Return the [X, Y] coordinate for the center point of the cell that contains the specified text.  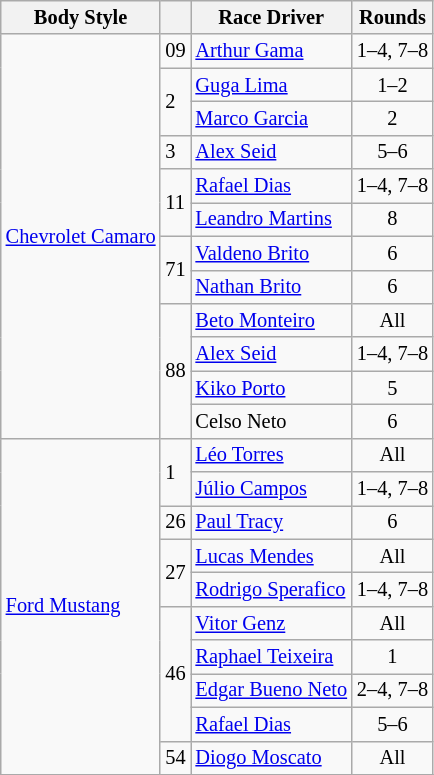
3 [175, 152]
Vitor Genz [272, 623]
Body Style [81, 17]
Kiko Porto [272, 388]
Lucas Mendes [272, 556]
Paul Tracy [272, 522]
Diogo Moscato [272, 758]
27 [175, 572]
Ford Mustang [81, 606]
09 [175, 51]
2–4, 7–8 [392, 690]
5 [392, 388]
Nathan Brito [272, 287]
Raphael Teixeira [272, 657]
71 [175, 270]
Beto Monteiro [272, 320]
1–2 [392, 85]
Celso Neto [272, 421]
Chevrolet Camaro [81, 236]
Rodrigo Sperafico [272, 589]
Júlio Campos [272, 489]
Guga Lima [272, 85]
54 [175, 758]
Marco Garcia [272, 118]
26 [175, 522]
8 [392, 219]
46 [175, 674]
Leandro Martins [272, 219]
11 [175, 202]
Arthur Gama [272, 51]
Léo Torres [272, 455]
Valdeno Brito [272, 253]
Rounds [392, 17]
Edgar Bueno Neto [272, 690]
Race Driver [272, 17]
88 [175, 370]
